Determine the [X, Y] coordinate at the center of the cell enclosing the given text.  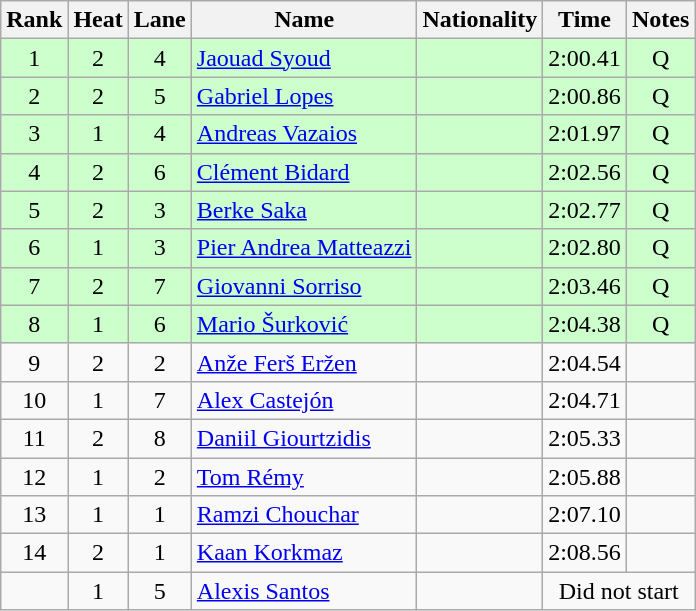
Did not start [619, 591]
2:02.77 [585, 210]
Alexis Santos [304, 591]
Berke Saka [304, 210]
Tom Rémy [304, 477]
10 [34, 400]
Mario Šurković [304, 324]
Rank [34, 20]
2:07.10 [585, 515]
Anže Ferš Eržen [304, 362]
2:08.56 [585, 553]
14 [34, 553]
Clément Bidard [304, 172]
12 [34, 477]
2:01.97 [585, 134]
Giovanni Sorriso [304, 286]
2:05.88 [585, 477]
2:03.46 [585, 286]
13 [34, 515]
2:05.33 [585, 438]
Jaouad Syoud [304, 58]
2:04.38 [585, 324]
Kaan Korkmaz [304, 553]
2:00.41 [585, 58]
Heat [98, 20]
2:02.56 [585, 172]
Nationality [480, 20]
Pier Andrea Matteazzi [304, 248]
Notes [660, 20]
Alex Castejón [304, 400]
Lane [160, 20]
2:02.80 [585, 248]
2:04.54 [585, 362]
Andreas Vazaios [304, 134]
Daniil Giourtzidis [304, 438]
Gabriel Lopes [304, 96]
2:00.86 [585, 96]
Name [304, 20]
9 [34, 362]
Ramzi Chouchar [304, 515]
2:04.71 [585, 400]
11 [34, 438]
Time [585, 20]
